Extract the (x, y) coordinate from the center of the cell holding the provided text.  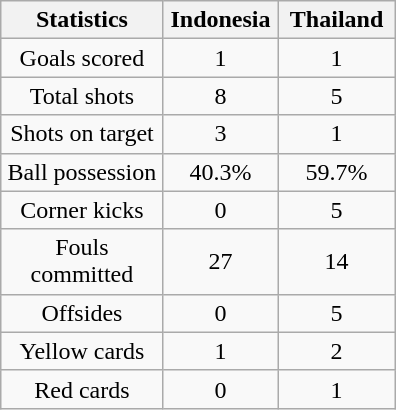
Yellow cards (82, 351)
Goals scored (82, 58)
14 (337, 262)
Ball possession (82, 172)
3 (220, 134)
8 (220, 96)
2 (337, 351)
40.3% (220, 172)
Red cards (82, 389)
27 (220, 262)
Indonesia (220, 20)
Statistics (82, 20)
Thailand (337, 20)
Total shots (82, 96)
Shots on target (82, 134)
59.7% (337, 172)
Offsides (82, 313)
Corner kicks (82, 210)
Fouls committed (82, 262)
